Output the (X, Y) coordinate of the center of the cell containing the given text.  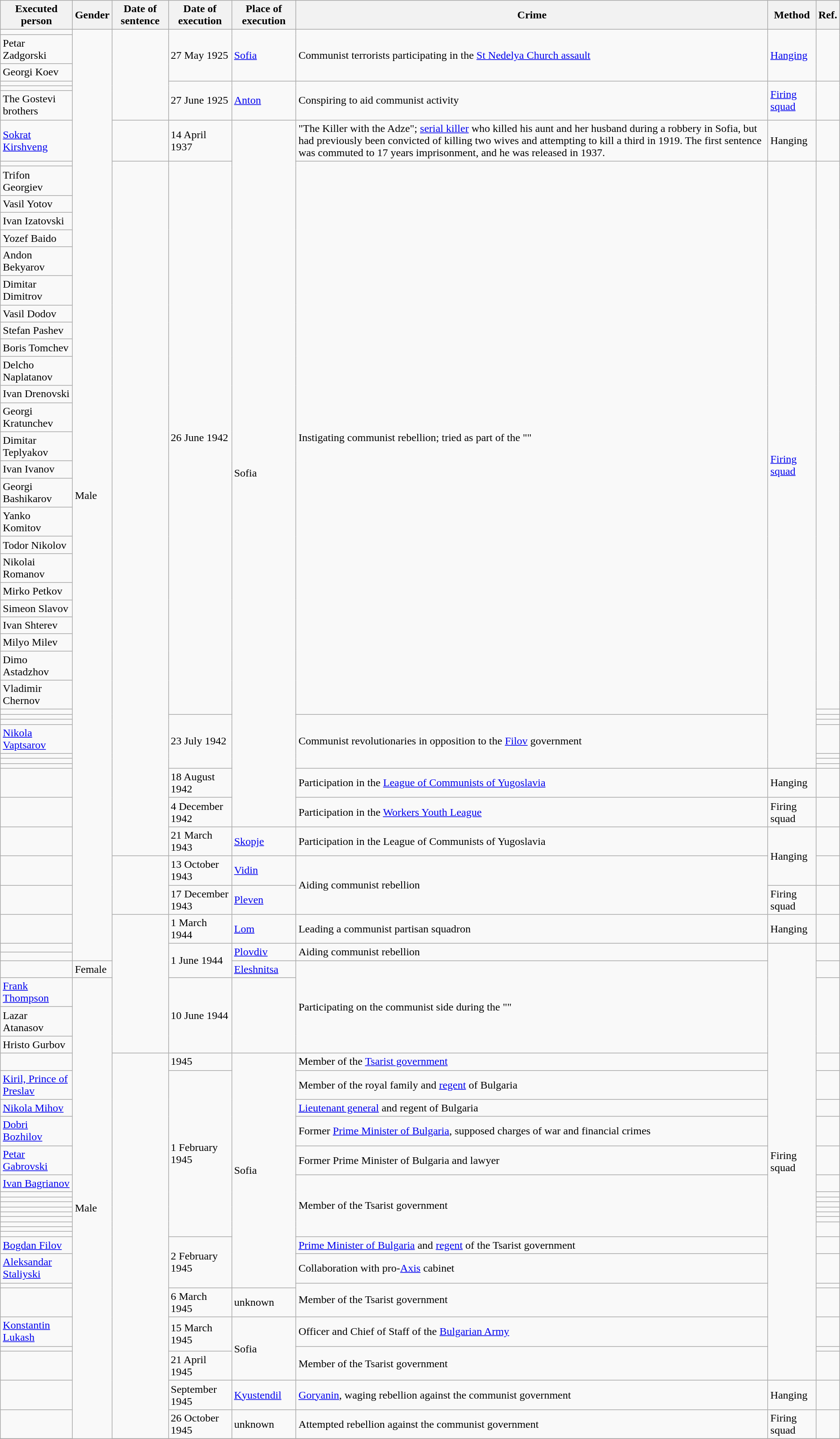
Conspiring to aid communist activity (532, 101)
Kiril, Prince of Preslav (37, 1085)
Stefan Pashev (37, 331)
Petar Gabrovski (37, 1160)
Lazar Atanasov (37, 1021)
Trifon Georgiev (37, 180)
27 June 1925 (200, 101)
27 May 1925 (200, 55)
Female (92, 969)
Nikolai Romanov (37, 568)
Executed person (37, 15)
Georgi Kratunchev (37, 417)
Dobri Bozhilov (37, 1131)
Dimitar Dimitrov (37, 291)
Vasil Dodov (37, 314)
Place of execution (264, 15)
Leading a communist partisan squadron (532, 929)
Ivan Bagrianov (37, 1183)
26 October 1945 (200, 1424)
Nikola Vaptsarov (37, 739)
Plovdiv (264, 952)
Ref. (827, 15)
Collaboration with pro-Axis cabinet (532, 1268)
Gender (92, 15)
Ivan Shterev (37, 625)
Simeon Slavov (37, 608)
Former Prime Minister of Bulgaria and lawyer (532, 1160)
Yozef Baido (37, 238)
Vasil Yotov (37, 204)
Pleven (264, 899)
14 April 1937 (200, 140)
Sokrat Kirshveng (37, 140)
Participating on the communist side during the "" (532, 1007)
Eleshnitsa (264, 969)
4 December 1942 (200, 812)
Nikola Mihov (37, 1108)
Delcho Naplatanov (37, 371)
Aleksandar Staliyski (37, 1268)
15 March 1945 (200, 1334)
Lom (264, 929)
Konstantin Lukash (37, 1332)
Date of execution (200, 15)
Bogdan Filov (37, 1245)
Milyo Milev (37, 643)
Communist terrorists participating in the St Nedelya Church assault (532, 55)
Lieutenant general and regent of Bulgaria (532, 1108)
Method (792, 15)
Petar Zadgorski (37, 49)
6 March 1945 (200, 1302)
September 1945 (200, 1395)
Dimitar Teplyakov (37, 446)
10 June 1944 (200, 1015)
Hristo Gurbov (37, 1045)
17 December 1943 (200, 899)
Instigating communist rebellion; tried as part of the "" (532, 438)
Kyustendil (264, 1395)
Georgi Bashikarov (37, 493)
1 June 1944 (200, 961)
Crime (532, 15)
Officer and Chief of Staff of the Bulgarian Army (532, 1332)
Attempted rebellion against the communist government (532, 1424)
Ivan Izatovski (37, 221)
1 March 1944 (200, 929)
Goryanin, waging rebellion against the communist government (532, 1395)
23 July 1942 (200, 741)
1945 (200, 1062)
Former Prime Minister of Bulgaria, supposed charges of war and financial crimes (532, 1131)
Yanko Komitov (37, 521)
Vidin (264, 870)
Vladimir Chernov (37, 695)
1 February 1945 (200, 1153)
Boris Tomchev (37, 348)
Member of the royal family and regent of Bulgaria (532, 1085)
26 June 1942 (200, 438)
Georgi Koev (37, 72)
21 March 1943 (200, 841)
21 April 1945 (200, 1366)
Andon Bekyarov (37, 261)
Date of sentence (140, 15)
Todor Nikolov (37, 545)
Ivan Ivanov (37, 469)
2 February 1945 (200, 1262)
Communist revolutionaries in opposition to the Filov government (532, 741)
Ivan Drenovski (37, 394)
Skopje (264, 841)
Participation in the Workers Youth League (532, 812)
Mirko Petkov (37, 591)
13 October 1943 (200, 870)
18 August 1942 (200, 783)
Frank Thompson (37, 993)
Prime Minister of Bulgaria and regent of the Tsarist government (532, 1245)
Anton (264, 101)
Dimo Astadzhov (37, 666)
The Gostevi brothers (37, 105)
